Output the [X, Y] coordinate of the center of the cell containing the given text.  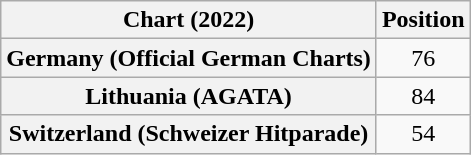
Chart (2022) [189, 20]
Germany (Official German Charts) [189, 58]
76 [423, 58]
Lithuania (AGATA) [189, 96]
Switzerland (Schweizer Hitparade) [189, 134]
54 [423, 134]
Position [423, 20]
84 [423, 96]
